Return the [x, y] coordinate for the center point of the cell that contains the specified text.  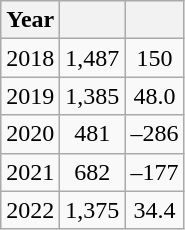
48.0 [154, 96]
1,375 [92, 210]
–286 [154, 134]
2019 [30, 96]
2018 [30, 58]
–177 [154, 172]
2022 [30, 210]
34.4 [154, 210]
682 [92, 172]
Year [30, 20]
1,487 [92, 58]
1,385 [92, 96]
2020 [30, 134]
150 [154, 58]
2021 [30, 172]
481 [92, 134]
